For the text-containing cell, return its midpoint in (X, Y) coordinate format. 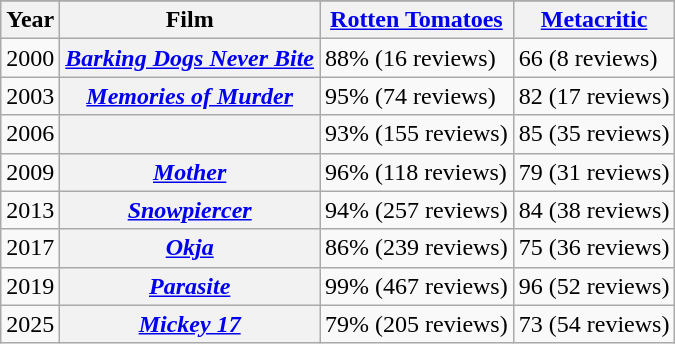
2025 (30, 324)
79 (31 reviews) (594, 172)
96% (118 reviews) (417, 172)
79% (205 reviews) (417, 324)
2017 (30, 248)
Snowpiercer (190, 210)
75 (36 reviews) (594, 248)
2019 (30, 286)
95% (74 reviews) (417, 96)
96 (52 reviews) (594, 286)
Mickey 17 (190, 324)
2003 (30, 96)
Memories of Murder (190, 96)
Mother (190, 172)
2006 (30, 134)
86% (239 reviews) (417, 248)
88% (16 reviews) (417, 58)
2009 (30, 172)
Parasite (190, 286)
84 (38 reviews) (594, 210)
66 (8 reviews) (594, 58)
73 (54 reviews) (594, 324)
Rotten Tomatoes (417, 20)
93% (155 reviews) (417, 134)
99% (467 reviews) (417, 286)
Metacritic (594, 20)
Okja (190, 248)
2013 (30, 210)
2000 (30, 58)
Year (30, 20)
85 (35 reviews) (594, 134)
94% (257 reviews) (417, 210)
Film (190, 20)
82 (17 reviews) (594, 96)
Barking Dogs Never Bite (190, 58)
